Identify which cell holds the provided text, then report its [X, Y] central coordinate. 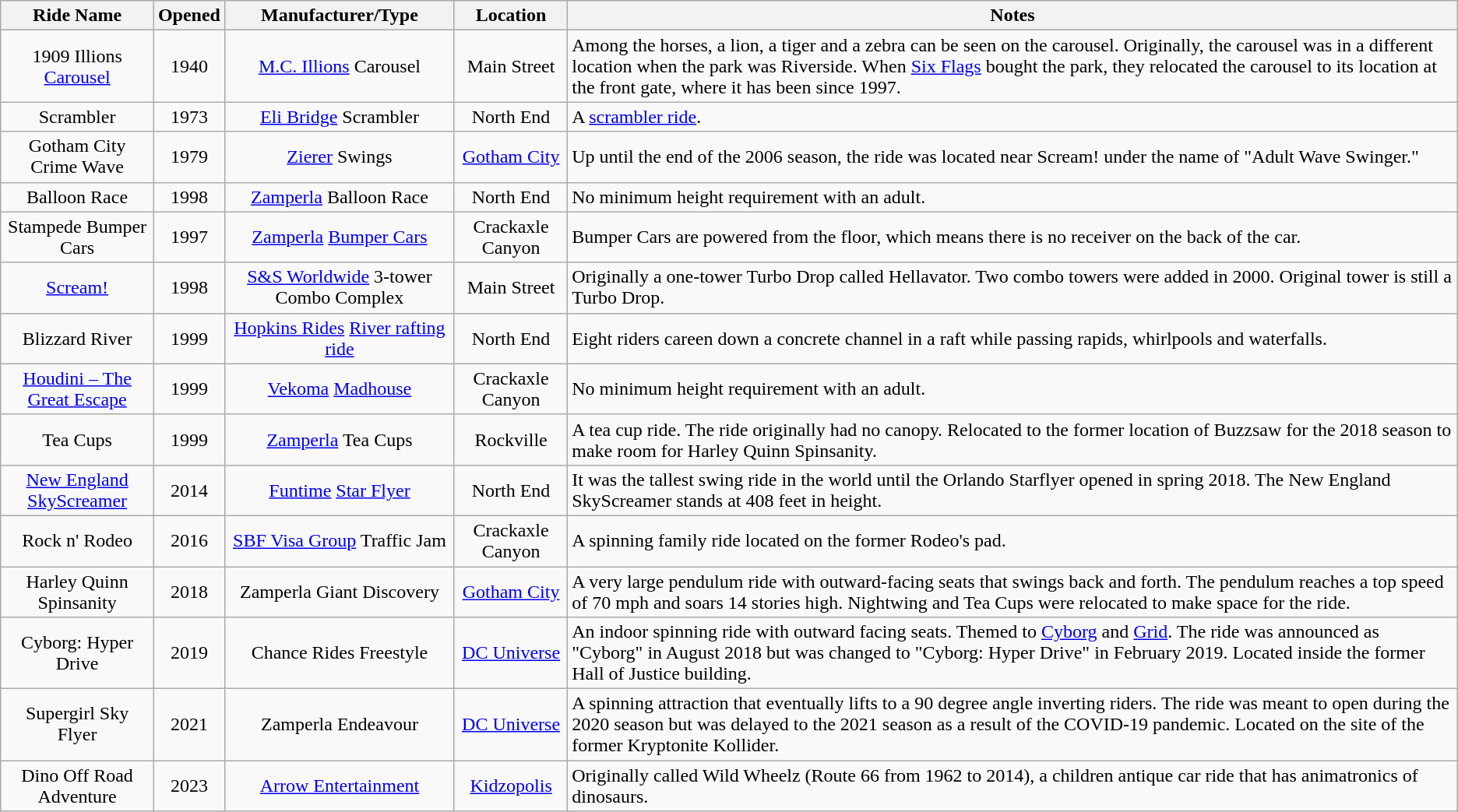
SBF Visa Group Traffic Jam [340, 540]
Originally called Wild Wheelz (Route 66 from 1962 to 2014), a children antique car ride that has animatronics of dinosaurs. [1012, 786]
2021 [188, 725]
Zierer Swings [340, 157]
1909 Illions Carousel [78, 66]
Zamperla Giant Discovery [340, 592]
Eight riders careen down a concrete channel in a raft while passing rapids, whirlpools and waterfalls. [1012, 338]
Stampede Bumper Cars [78, 237]
Up until the end of the 2006 season, the ride was located near Scream! under the name of "Adult Wave Swinger." [1012, 157]
Hopkins Rides River rafting ride [340, 338]
A scrambler ride. [1012, 117]
1997 [188, 237]
1940 [188, 66]
Supergirl Sky Flyer [78, 725]
S&S Worldwide 3-tower Combo Complex [340, 288]
Chance Rides Freestyle [340, 653]
Opened [188, 16]
Cyborg: Hyper Drive [78, 653]
New England SkyScreamer [78, 490]
Balloon Race [78, 197]
Kidzopolis [511, 786]
Blizzard River [78, 338]
M.C. Illions Carousel [340, 66]
A spinning family ride located on the former Rodeo's pad. [1012, 540]
Rock n' Rodeo [78, 540]
Zamperla Bumper Cars [340, 237]
Dino Off Road Adventure [78, 786]
Manufacturer/Type [340, 16]
Vekoma Madhouse [340, 389]
Houdini – The Great Escape [78, 389]
Harley Quinn Spinsanity [78, 592]
2016 [188, 540]
Scream! [78, 288]
Scrambler [78, 117]
Funtime Star Flyer [340, 490]
Gotham City Crime Wave [78, 157]
2019 [188, 653]
1979 [188, 157]
Originally a one-tower Turbo Drop called Hellavator. Two combo towers were added in 2000. Original tower is still a Turbo Drop. [1012, 288]
Tea Cups [78, 439]
2014 [188, 490]
Zamperla Endeavour [340, 725]
Eli Bridge Scrambler [340, 117]
Ride Name [78, 16]
2018 [188, 592]
Location [511, 16]
1973 [188, 117]
Rockville [511, 439]
Notes [1012, 16]
Arrow Entertainment [340, 786]
2023 [188, 786]
Bumper Cars are powered from the floor, which means there is no receiver on the back of the car. [1012, 237]
Zamperla Tea Cups [340, 439]
Zamperla Balloon Race [340, 197]
